Extract the (X, Y) coordinate from the center of the cell holding the provided text.  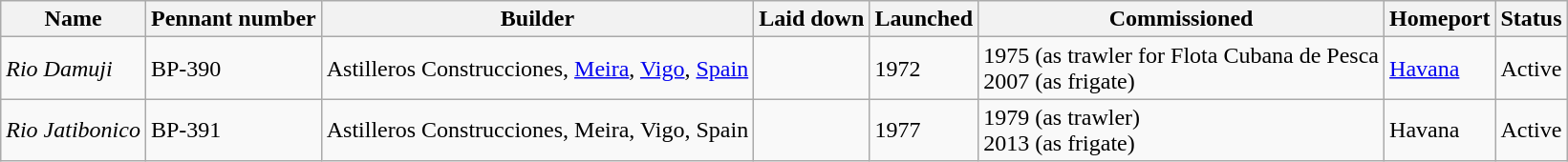
Launched (924, 19)
1977 (924, 130)
Builder (537, 19)
Status (1531, 19)
Pennant number (233, 19)
BP-391 (233, 130)
1975 (as trawler for Flota Cubana de Pesca 2007 (as frigate) (1181, 69)
Name (74, 19)
1972 (924, 69)
Rio Jatibonico (74, 130)
BP-390 (233, 69)
Rio Damuji (74, 69)
1979 (as trawler) 2013 (as frigate) (1181, 130)
Commissioned (1181, 19)
Laid down (812, 19)
Homeport (1440, 19)
